Find where the given text appears and provide that cell's center as [X, Y] coordinate. 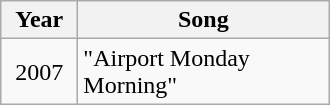
"Airport Monday Morning" [204, 72]
Song [204, 20]
Year [40, 20]
2007 [40, 72]
